Extract the [x, y] coordinate from the center of the cell holding the provided text.  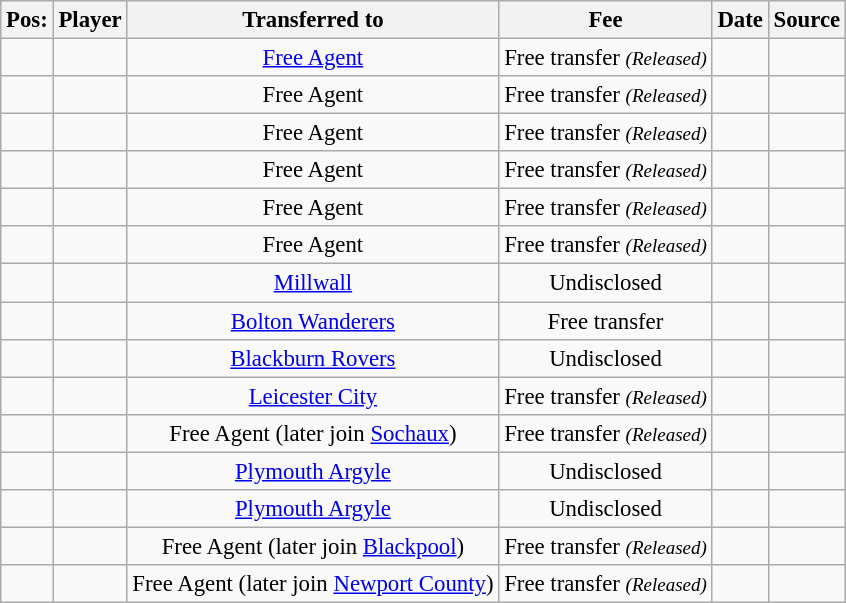
Free transfer [606, 321]
Free Agent (later join Sochaux) [313, 433]
Source [806, 20]
Free Agent (later join Newport County) [313, 584]
Blackburn Rovers [313, 358]
Leicester City [313, 396]
Pos: [27, 20]
Millwall [313, 283]
Fee [606, 20]
Date [740, 20]
Free Agent (later join Blackpool) [313, 546]
Bolton Wanderers [313, 321]
Player [90, 20]
Transferred to [313, 20]
